Find where the given text appears and provide that cell's center as (x, y) coordinate. 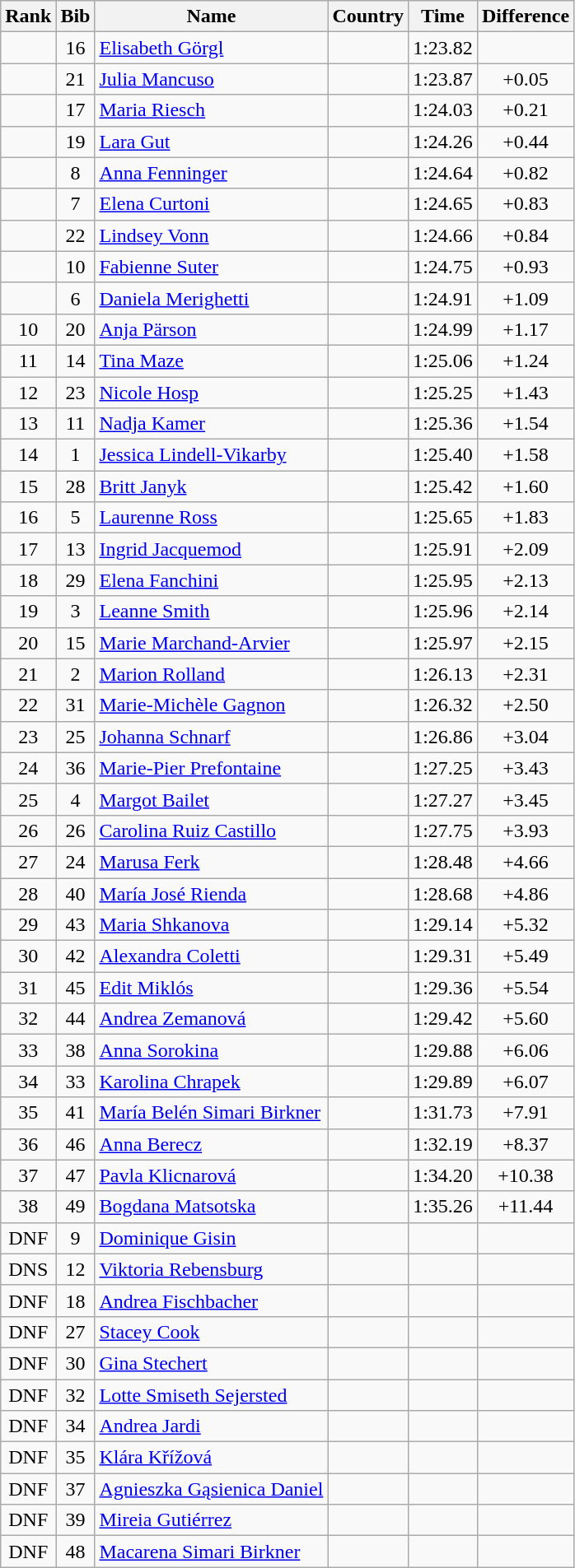
1:34.20 (443, 1175)
+8.37 (526, 1144)
Elena Curtoni (211, 204)
1:29.14 (443, 925)
1:26.86 (443, 737)
1:25.25 (443, 393)
Marie-Michèle Gagnon (211, 705)
Marusa Ferk (211, 862)
1:24.03 (443, 110)
Daniela Merighetti (211, 298)
1:25.96 (443, 612)
43 (76, 925)
1:23.82 (443, 48)
Rank (28, 16)
Anna Fenninger (211, 173)
Nadja Kamer (211, 424)
Maria Shkanova (211, 925)
1:25.06 (443, 361)
Pavla Klicnarová (211, 1175)
5 (76, 518)
Laurenne Ross (211, 518)
Marie Marchand-Arvier (211, 643)
+0.44 (526, 142)
Edit Miklós (211, 988)
44 (76, 1019)
1:25.95 (443, 580)
1:29.89 (443, 1082)
+1.54 (526, 424)
+0.83 (526, 204)
+2.50 (526, 705)
1:24.65 (443, 204)
Mireia Gutiérrez (211, 1520)
+1.17 (526, 329)
1:29.31 (443, 956)
Dominique Gisin (211, 1238)
1:29.36 (443, 988)
Nicole Hosp (211, 393)
1:24.75 (443, 267)
+1.24 (526, 361)
Tina Maze (211, 361)
+2.13 (526, 580)
1:25.36 (443, 424)
41 (76, 1113)
+1.09 (526, 298)
Karolina Chrapek (211, 1082)
9 (76, 1238)
39 (76, 1520)
6 (76, 298)
1:24.26 (443, 142)
1:23.87 (443, 79)
+1.58 (526, 455)
1:25.40 (443, 455)
1:24.64 (443, 173)
+4.66 (526, 862)
Carolina Ruiz Castillo (211, 831)
+3.04 (526, 737)
1:32.19 (443, 1144)
Anja Pärson (211, 329)
1:26.32 (443, 705)
Jessica Lindell-Vikarby (211, 455)
+6.07 (526, 1082)
Ingrid Jacquemod (211, 549)
Bogdana Matsotska (211, 1207)
+5.49 (526, 956)
+4.86 (526, 893)
1:24.91 (443, 298)
45 (76, 988)
+5.32 (526, 925)
Stacey Cook (211, 1332)
1:27.25 (443, 768)
+3.43 (526, 768)
8 (76, 173)
4 (76, 799)
46 (76, 1144)
Macarena Simari Birkner (211, 1552)
1:29.88 (443, 1050)
Johanna Schnarf (211, 737)
+2.31 (526, 674)
Lara Gut (211, 142)
+11.44 (526, 1207)
Agnieszka Gąsienica Daniel (211, 1489)
+2.14 (526, 612)
Marion Rolland (211, 674)
Maria Riesch (211, 110)
1:27.27 (443, 799)
Britt Janyk (211, 486)
Viktoria Rebensburg (211, 1269)
48 (76, 1552)
+0.05 (526, 79)
Fabienne Suter (211, 267)
Klára Křížová (211, 1458)
7 (76, 204)
Gina Stechert (211, 1363)
3 (76, 612)
Anna Berecz (211, 1144)
Anna Sorokina (211, 1050)
+2.15 (526, 643)
+5.54 (526, 988)
47 (76, 1175)
+1.60 (526, 486)
+3.45 (526, 799)
Elisabeth Görgl (211, 48)
1:25.65 (443, 518)
1:28.48 (443, 862)
+0.93 (526, 267)
Country (368, 16)
1:24.66 (443, 235)
1:24.99 (443, 329)
1:26.13 (443, 674)
María José Rienda (211, 893)
+2.09 (526, 549)
1 (76, 455)
1:25.97 (443, 643)
1:35.26 (443, 1207)
Andrea Zemanová (211, 1019)
Marie-Pier Prefontaine (211, 768)
DNS (28, 1269)
Time (443, 16)
+7.91 (526, 1113)
+0.84 (526, 235)
Elena Fanchini (211, 580)
Bib (76, 16)
1:25.42 (443, 486)
Alexandra Coletti (211, 956)
42 (76, 956)
Name (211, 16)
1:29.42 (443, 1019)
Leanne Smith (211, 612)
María Belén Simari Birkner (211, 1113)
Lindsey Vonn (211, 235)
1:27.75 (443, 831)
1:28.68 (443, 893)
49 (76, 1207)
+1.83 (526, 518)
+5.60 (526, 1019)
Margot Bailet (211, 799)
40 (76, 893)
1:25.91 (443, 549)
2 (76, 674)
+10.38 (526, 1175)
Difference (526, 16)
Julia Mancuso (211, 79)
Lotte Smiseth Sejersted (211, 1395)
Andrea Jardi (211, 1426)
+6.06 (526, 1050)
+1.43 (526, 393)
+0.21 (526, 110)
+3.93 (526, 831)
1:31.73 (443, 1113)
+0.82 (526, 173)
Andrea Fischbacher (211, 1300)
